Capture the cell that displays the provided text and extract its [X, Y] central coordinate. 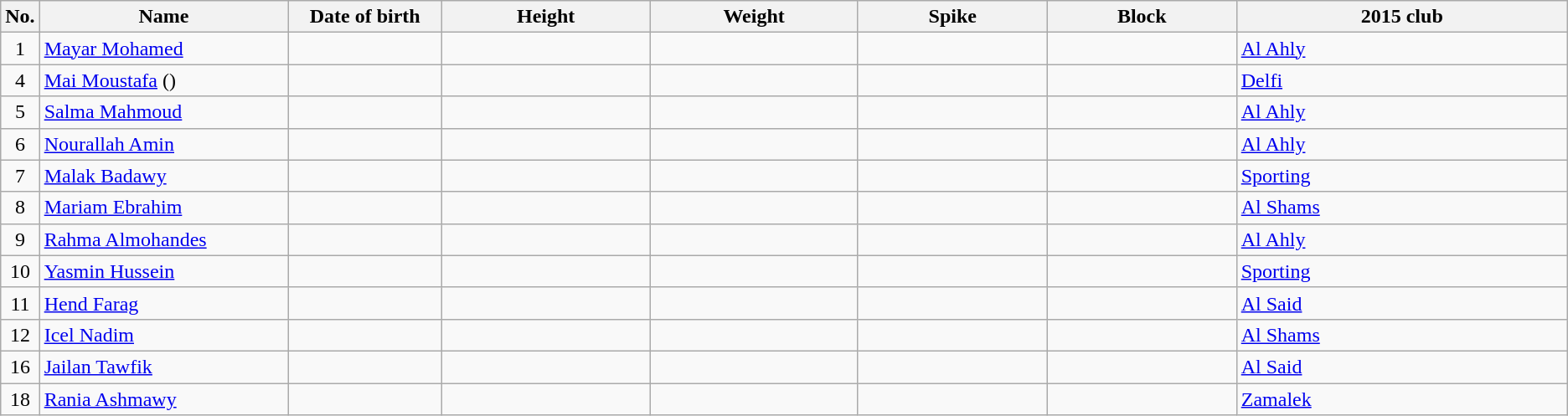
No. [20, 17]
7 [20, 176]
Delfi [1402, 80]
8 [20, 208]
Rania Ashmawy [164, 399]
Hend Farag [164, 303]
16 [20, 367]
9 [20, 239]
Mayar Mohamed [164, 49]
Name [164, 17]
Weight [754, 17]
5 [20, 112]
2015 club [1402, 17]
Date of birth [365, 17]
Spike [952, 17]
Jailan Tawfik [164, 367]
4 [20, 80]
18 [20, 399]
10 [20, 271]
Block [1142, 17]
Icel Nadim [164, 335]
Mai Moustafa () [164, 80]
1 [20, 49]
6 [20, 144]
Zamalek [1402, 399]
Height [546, 17]
Mariam Ebrahim [164, 208]
Nourallah Amin [164, 144]
Rahma Almohandes [164, 239]
Salma Mahmoud [164, 112]
12 [20, 335]
Malak Badawy [164, 176]
Yasmin Hussein [164, 271]
11 [20, 303]
